Return (X, Y) of the center of cell containing provided text 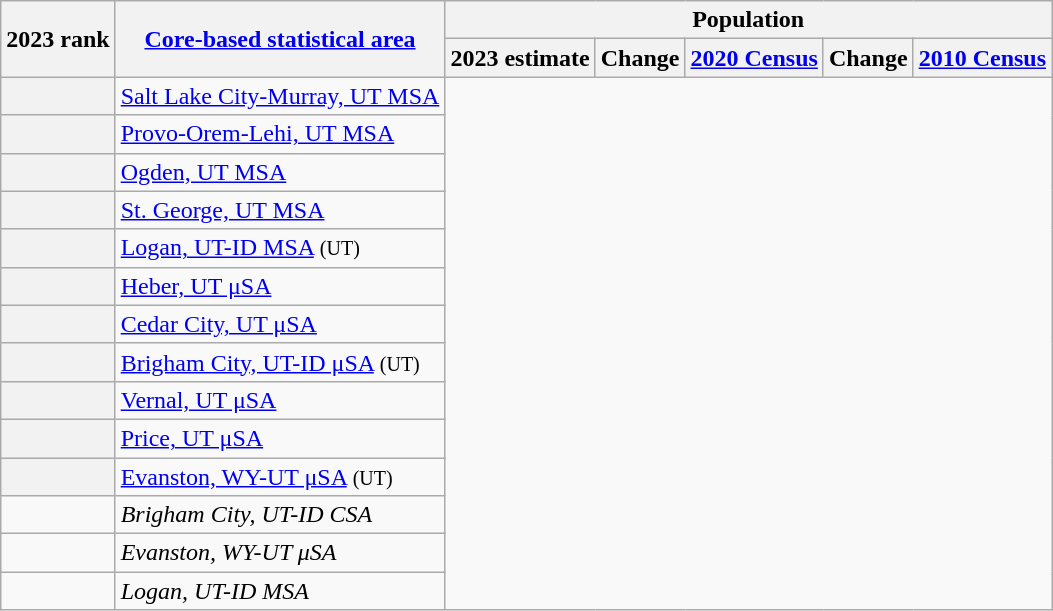
Provo-Orem-Lehi, UT MSA (280, 134)
Brigham City, UT-ID CSA (280, 515)
Brigham City, UT-ID μSA (UT) (280, 362)
Salt Lake City-Murray, UT MSA (280, 96)
Logan, UT-ID MSA (UT) (280, 248)
Evanston, WY-UT μSA (280, 553)
2023 rank (58, 39)
St. George, UT MSA (280, 210)
2010 Census (982, 58)
Ogden, UT MSA (280, 172)
2020 Census (754, 58)
2023 estimate (520, 58)
Cedar City, UT μSA (280, 324)
Heber, UT μSA (280, 286)
Vernal, UT μSA (280, 400)
Evanston, WY-UT μSA (UT) (280, 477)
Price, UT μSA (280, 438)
Logan, UT-ID MSA (280, 591)
Population (748, 20)
Core-based statistical area (280, 39)
